Return the [X, Y] coordinate for the center point of the cell that contains the specified text.  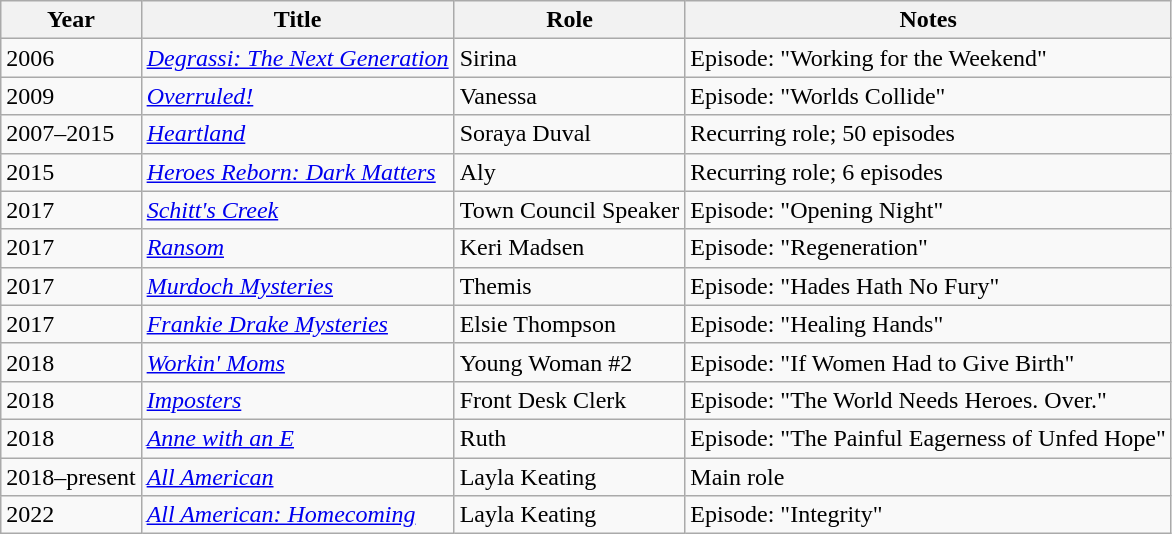
Episode: "Regeneration" [928, 248]
Degrassi: The Next Generation [298, 58]
Episode: "Working for the Weekend" [928, 58]
Front Desk Clerk [570, 400]
Episode: "The World Needs Heroes. Over." [928, 400]
Anne with an E [298, 438]
All American [298, 477]
Ruth [570, 438]
Notes [928, 20]
Recurring role; 6 episodes [928, 172]
2022 [71, 515]
Year [71, 20]
2006 [71, 58]
Town Council Speaker [570, 210]
Vanessa [570, 96]
Episode: "The Painful Eagerness of Unfed Hope" [928, 438]
Murdoch Mysteries [298, 286]
Keri Madsen [570, 248]
Episode: "Worlds Collide" [928, 96]
All American: Homecoming [298, 515]
Episode: "Healing Hands" [928, 324]
Overruled! [298, 96]
Episode: "Integrity" [928, 515]
2007–2015 [71, 134]
Frankie Drake Mysteries [298, 324]
Sirina [570, 58]
Title [298, 20]
Episode: "Hades Hath No Fury" [928, 286]
Imposters [298, 400]
2018–present [71, 477]
2015 [71, 172]
Elsie Thompson [570, 324]
Heartland [298, 134]
Young Woman #2 [570, 362]
Main role [928, 477]
2009 [71, 96]
Schitt's Creek [298, 210]
Episode: "Opening Night" [928, 210]
Themis [570, 286]
Workin' Moms [298, 362]
Heroes Reborn: Dark Matters [298, 172]
Ransom [298, 248]
Recurring role; 50 episodes [928, 134]
Role [570, 20]
Soraya Duval [570, 134]
Aly [570, 172]
Episode: "If Women Had to Give Birth" [928, 362]
